Output the [x, y] coordinate of the center of the cell containing the given text.  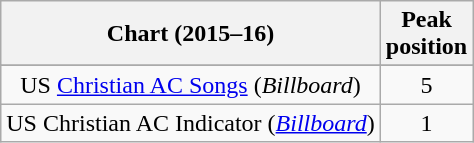
US Christian AC Indicator (Billboard) [191, 123]
5 [426, 85]
Peak position [426, 34]
1 [426, 123]
US Christian AC Songs (Billboard) [191, 85]
Chart (2015–16) [191, 34]
